Search for the cell housing the specified text and yield its [x, y] center coordinate. 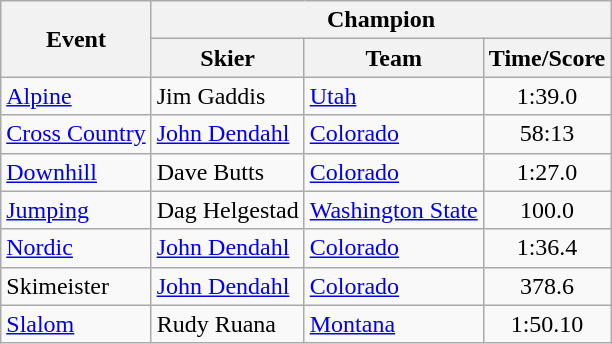
Champion [381, 20]
58:13 [547, 134]
Skier [228, 58]
Time/Score [547, 58]
100.0 [547, 210]
Slalom [76, 324]
Dave Butts [228, 172]
Cross Country [76, 134]
Team [394, 58]
1:27.0 [547, 172]
378.6 [547, 286]
Dag Helgestad [228, 210]
1:36.4 [547, 248]
Event [76, 39]
Skimeister [76, 286]
Washington State [394, 210]
Jumping [76, 210]
Montana [394, 324]
Rudy Ruana [228, 324]
1:50.10 [547, 324]
Downhill [76, 172]
Nordic [76, 248]
Alpine [76, 96]
Utah [394, 96]
Jim Gaddis [228, 96]
1:39.0 [547, 96]
